Find where the given text appears and provide that cell's center as (x, y) coordinate. 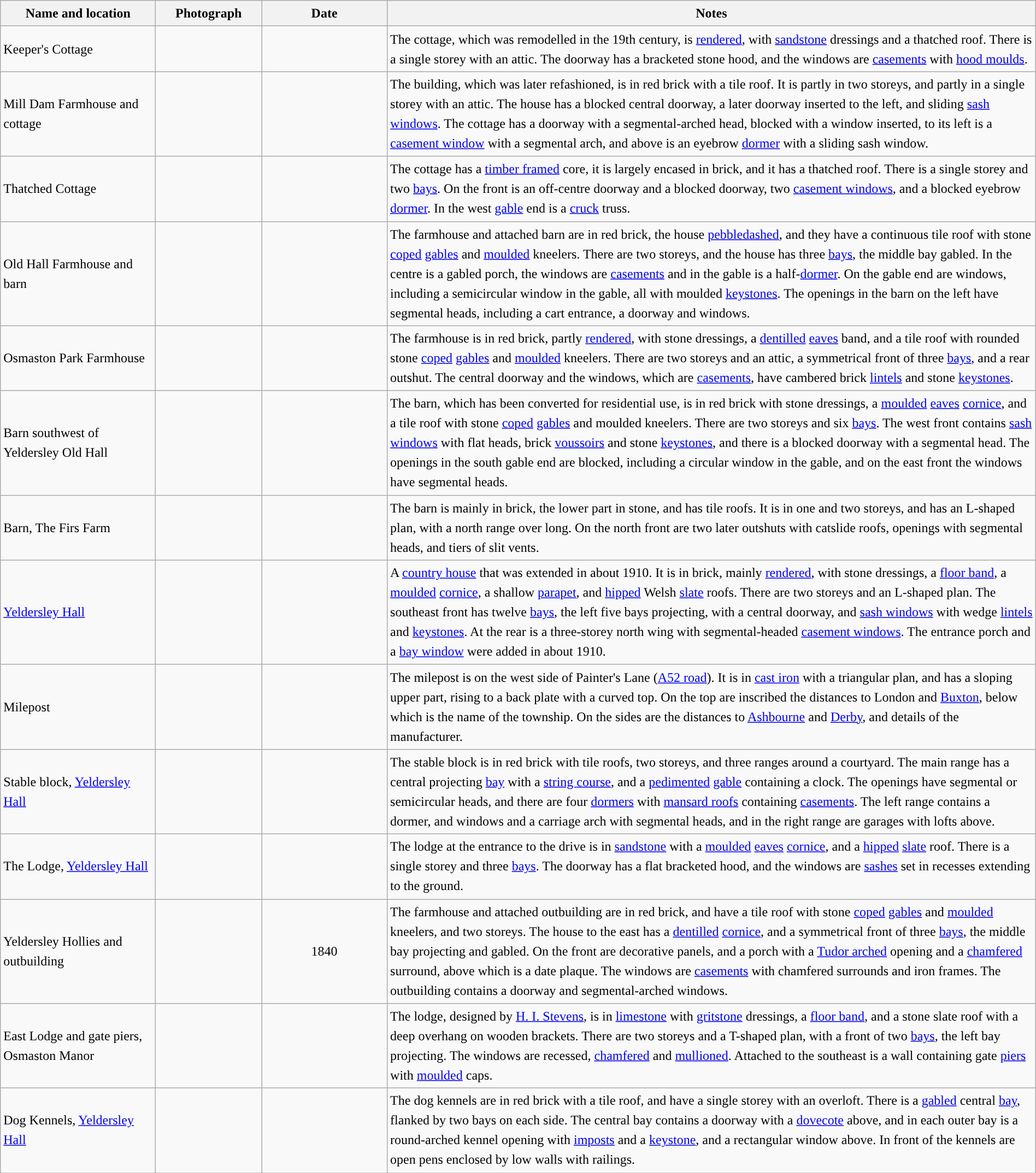
Milepost (78, 707)
Photograph (209, 13)
East Lodge and gate piers,Osmaston Manor (78, 1046)
Barn, The Firs Farm (78, 528)
Name and location (78, 13)
Notes (711, 13)
Osmaston Park Farmhouse (78, 358)
1840 (325, 952)
Barn southwest of Yeldersley Old Hall (78, 443)
Thatched Cottage (78, 189)
Mill Dam Farmhouse and cottage (78, 114)
Dog Kennels, Yeldersley Hall (78, 1131)
Yeldersley Hollies and outbuilding (78, 952)
Old Hall Farmhouse and barn (78, 273)
Stable block, Yeldersley Hall (78, 791)
Yeldersley Hall (78, 612)
Date (325, 13)
Keeper's Cottage (78, 49)
The Lodge, Yeldersley Hall (78, 867)
